For the text-containing cell, return its midpoint in [x, y] coordinate format. 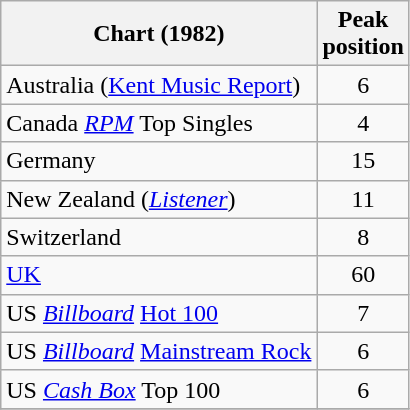
New Zealand (Listener) [159, 199]
Canada RPM Top Singles [159, 123]
60 [363, 275]
7 [363, 313]
US Billboard Mainstream Rock [159, 351]
US Billboard Hot 100 [159, 313]
UK [159, 275]
8 [363, 237]
Switzerland [159, 237]
15 [363, 161]
11 [363, 199]
Peakposition [363, 34]
US Cash Box Top 100 [159, 389]
Australia (Kent Music Report) [159, 85]
4 [363, 123]
Germany [159, 161]
Chart (1982) [159, 34]
